Find where the given text appears and provide that cell's center as [X, Y] coordinate. 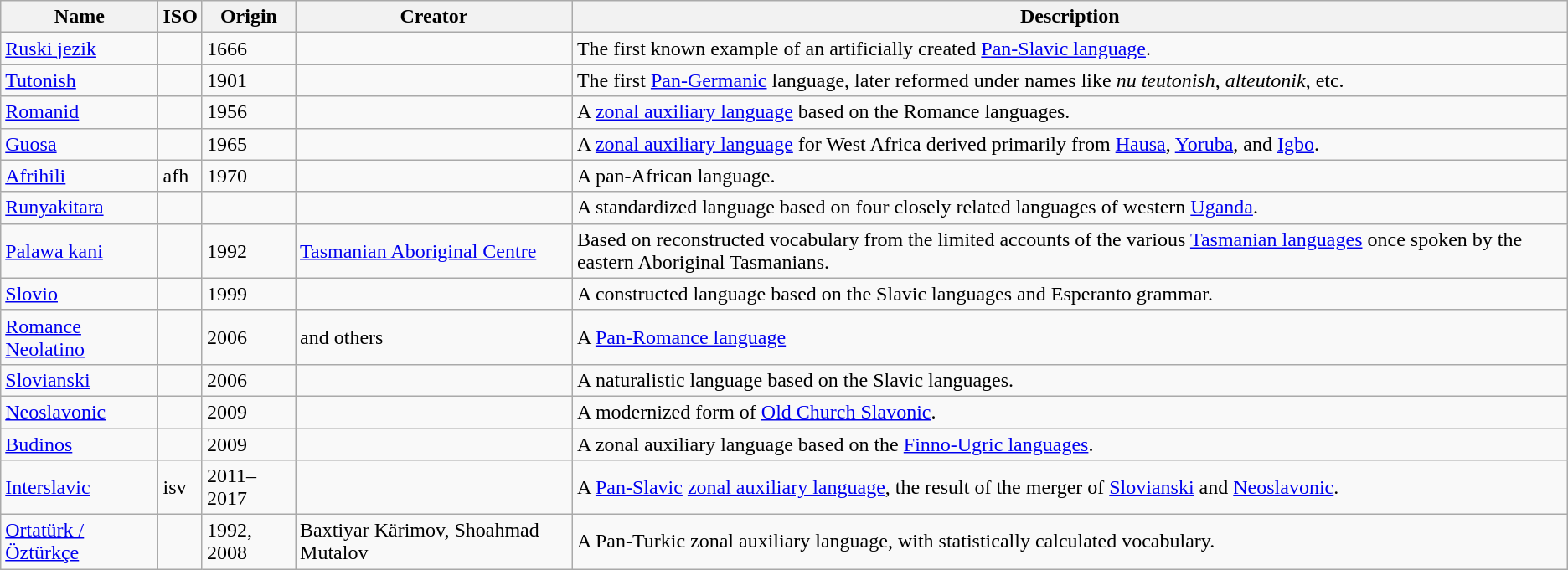
A Pan-Romance language [1070, 336]
1666 [248, 49]
1965 [248, 144]
Romance Neolatino [80, 336]
A zonal auxiliary language based on the Romance languages. [1070, 112]
1956 [248, 112]
Name [80, 17]
Description [1070, 17]
A Pan-Slavic zonal auxiliary language, the result of the merger of Slovianski and Neoslavonic. [1070, 487]
Afrihili [80, 176]
Tasmanian Aboriginal Centre [434, 251]
and others [434, 336]
Baxtiyar Kärimov, Shoahmad Mutalov [434, 542]
Origin [248, 17]
1999 [248, 294]
A constructed language based on the Slavic languages and Esperanto grammar. [1070, 294]
isv [180, 487]
2011–2017 [248, 487]
A Pan-Turkic zonal auxiliary language, with statistically calculated vocabulary. [1070, 542]
A modernized form of Old Church Slavonic. [1070, 412]
Ruski jezik [80, 49]
Guosa [80, 144]
The first Pan-Germanic language, later reformed under names like nu teutonish, alteutonik, etc. [1070, 80]
A standardized language based on four closely related languages of western Uganda. [1070, 208]
Slovianski [80, 380]
A zonal auxiliary language based on the Finno-Ugric languages. [1070, 444]
Based on reconstructed vocabulary from the limited accounts of the various Tasmanian languages once spoken by the eastern Aboriginal Tasmanians. [1070, 251]
Ortatürk / Öztürkçe [80, 542]
A zonal auxiliary language for West Africa derived primarily from Hausa, Yoruba, and Igbo. [1070, 144]
Palawa kani [80, 251]
1901 [248, 80]
Creator [434, 17]
Slovio [80, 294]
ISO [180, 17]
1970 [248, 176]
Romanid [80, 112]
The first known example of an artificially created Pan-Slavic language. [1070, 49]
A pan-African language. [1070, 176]
Runyakitara [80, 208]
Budinos [80, 444]
1992, 2008 [248, 542]
Neoslavonic [80, 412]
1992 [248, 251]
A naturalistic language based on the Slavic languages. [1070, 380]
Tutonish [80, 80]
afh [180, 176]
Interslavic [80, 487]
